Extract the [X, Y] coordinate from the center of the cell holding the provided text.  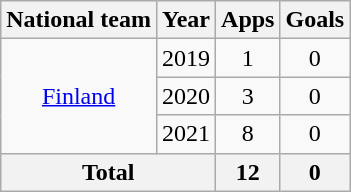
National team [79, 20]
2021 [186, 134]
2020 [186, 96]
3 [248, 96]
Goals [315, 20]
Apps [248, 20]
8 [248, 134]
12 [248, 172]
1 [248, 58]
Year [186, 20]
Total [108, 172]
Finland [79, 96]
2019 [186, 58]
